Search for the cell housing the specified text and yield its (X, Y) center coordinate. 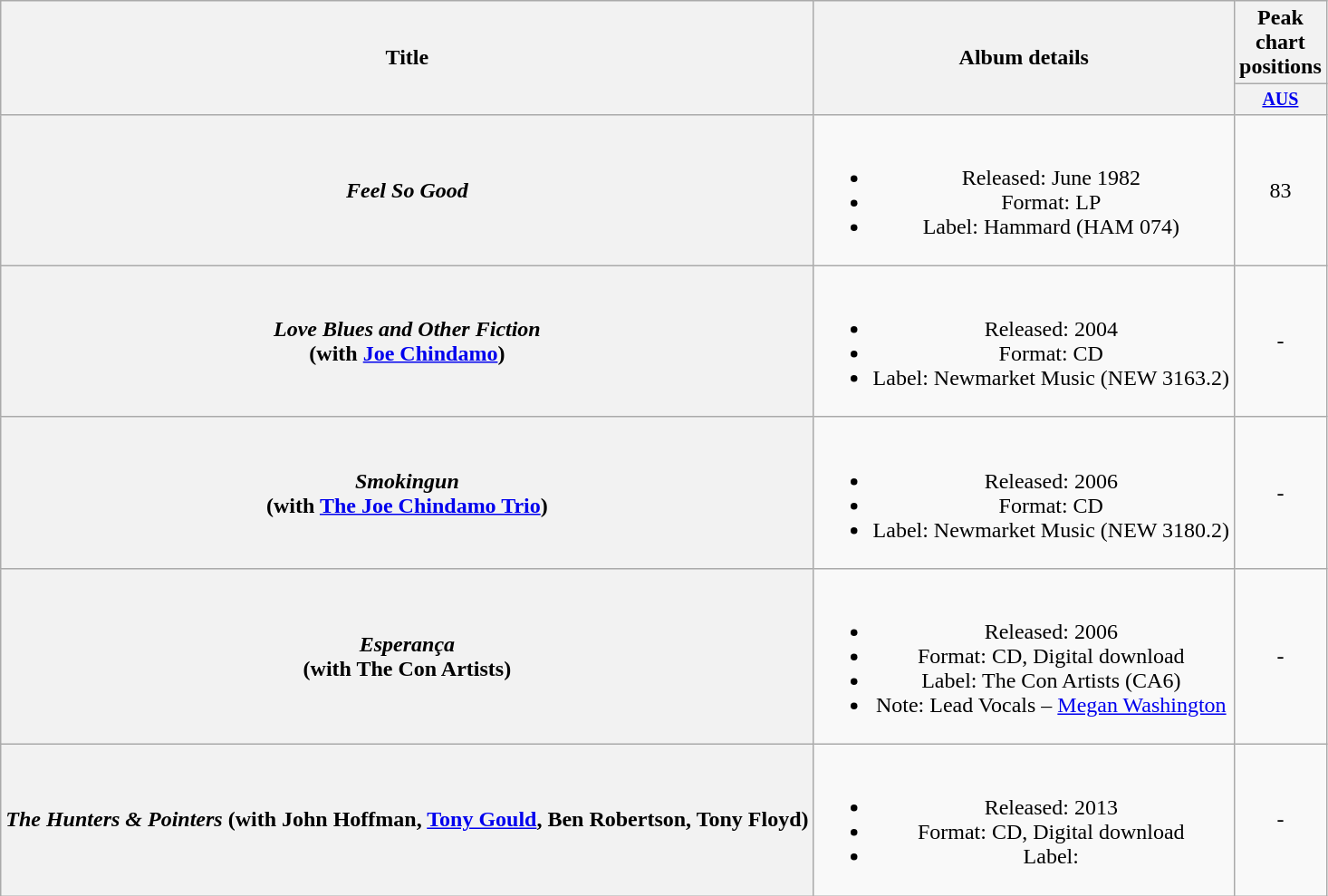
The Hunters & Pointers (with John Hoffman, Tony Gould, Ben Robertson, Tony Floyd) (408, 821)
AUS (1281, 100)
Esperança (with The Con Artists) (408, 656)
83 (1281, 190)
Released: 2013Format: CD, Digital downloadLabel: (1024, 821)
Love Blues and Other Fiction (with Joe Chindamo) (408, 341)
Released: 2006Format: CD, Digital downloadLabel: The Con Artists (CA6)Note: Lead Vocals – Megan Washington (1024, 656)
Title (408, 58)
Album details (1024, 58)
Smokingun (with The Joe Chindamo Trio) (408, 493)
Feel So Good (408, 190)
Released: June 1982Format: LPLabel: Hammard (HAM 074) (1024, 190)
Released: 2004Format: CDLabel: Newmarket Music (NEW 3163.2) (1024, 341)
Peak chart positions (1281, 43)
Released: 2006Format: CDLabel: Newmarket Music (NEW 3180.2) (1024, 493)
